Scan for the cell matching the given text and deliver its [X, Y] coordinate at center. 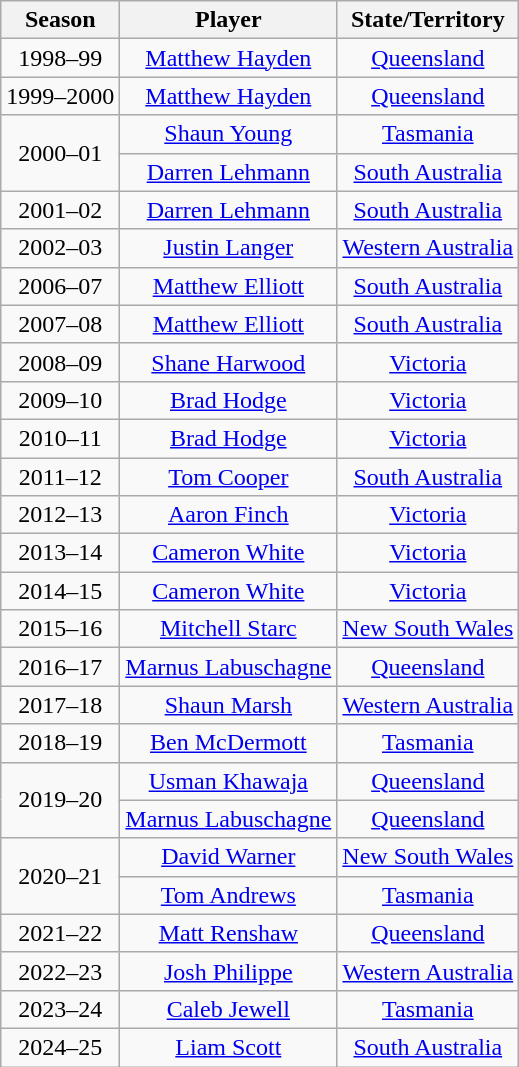
Shaun Marsh [228, 705]
Tom Andrews [228, 895]
2012–13 [60, 515]
2015–16 [60, 629]
Player [228, 20]
2014–15 [60, 591]
2023–24 [60, 1009]
2021–22 [60, 933]
Shane Harwood [228, 362]
1999–2000 [60, 96]
2017–18 [60, 705]
Caleb Jewell [228, 1009]
Josh Philippe [228, 971]
Tom Cooper [228, 477]
2001–02 [60, 210]
2018–19 [60, 743]
Aaron Finch [228, 515]
Season [60, 20]
Matt Renshaw [228, 933]
2007–08 [60, 324]
2013–14 [60, 553]
2009–10 [60, 400]
2020–21 [60, 876]
Shaun Young [228, 134]
2002–03 [60, 248]
Ben McDermott [228, 743]
2006–07 [60, 286]
2022–23 [60, 971]
2019–20 [60, 800]
Usman Khawaja [228, 781]
2016–17 [60, 667]
David Warner [228, 857]
2011–12 [60, 477]
Justin Langer [228, 248]
Mitchell Starc [228, 629]
2000–01 [60, 153]
State/Territory [428, 20]
1998–99 [60, 58]
Liam Scott [228, 1047]
2024–25 [60, 1047]
2010–11 [60, 438]
2008–09 [60, 362]
